Identify which cell holds the provided text, then report its (X, Y) central coordinate. 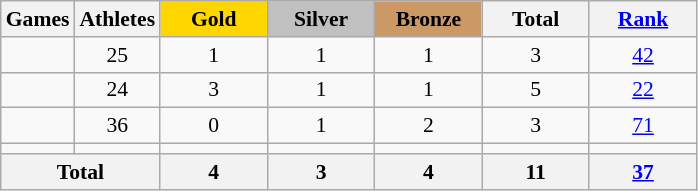
Silver (320, 19)
36 (117, 126)
24 (117, 90)
25 (117, 55)
Games (38, 19)
Rank (642, 19)
2 (428, 126)
37 (642, 172)
11 (536, 172)
0 (214, 126)
42 (642, 55)
Gold (214, 19)
Bronze (428, 19)
22 (642, 90)
Athletes (117, 19)
5 (536, 90)
71 (642, 126)
